Return the [x, y] coordinate for the center point of the cell that contains the specified text.  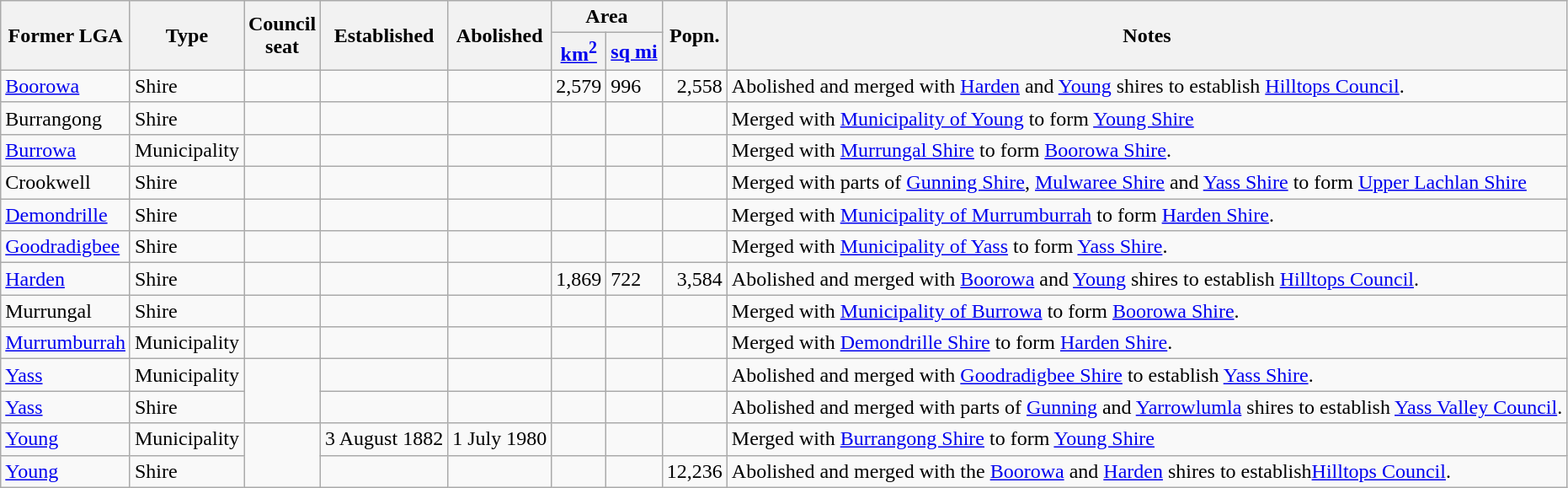
Goodradigbee [66, 247]
2,558 [694, 86]
Former LGA [66, 35]
Murrungal [66, 311]
km2 [579, 52]
sq mi [634, 52]
Merged with Municipality of Burrowa to form Boorowa Shire. [1147, 311]
Merged with Murrungal Shire to form Boorowa Shire. [1147, 150]
Notes [1147, 35]
2,579 [579, 86]
Boorowa [66, 86]
Area [606, 17]
996 [634, 86]
Merged with Demondrille Shire to form Harden Shire. [1147, 343]
Councilseat [283, 35]
1,869 [579, 279]
Merged with Burrangong Shire to form Young Shire [1147, 439]
Burrowa [66, 150]
Crookwell [66, 183]
Harden [66, 279]
3,584 [694, 279]
Merged with Municipality of Young to form Young Shire [1147, 118]
Merged with Municipality of Murrumburrah to form Harden Shire. [1147, 215]
Demondrille [66, 215]
Abolished [500, 35]
Merged with Municipality of Yass to form Yass Shire. [1147, 247]
Established [384, 35]
Burrangong [66, 118]
Abolished and merged with Boorowa and Young shires to establish Hilltops Council. [1147, 279]
Abolished and merged with Goodradigbee Shire to establish Yass Shire. [1147, 375]
Murrumburrah [66, 343]
Merged with parts of Gunning Shire, Mulwaree Shire and Yass Shire to form Upper Lachlan Shire [1147, 183]
Type [187, 35]
12,236 [694, 471]
722 [634, 279]
1 July 1980 [500, 439]
3 August 1882 [384, 439]
Popn. [694, 35]
Abolished and merged with Harden and Young shires to establish Hilltops Council. [1147, 86]
Abolished and merged with the Boorowa and Harden shires to establishHilltops Council. [1147, 471]
Abolished and merged with parts of Gunning and Yarrowlumla shires to establish Yass Valley Council. [1147, 407]
